From the cell containing the given text, extract its center point as [X, Y] coordinate. 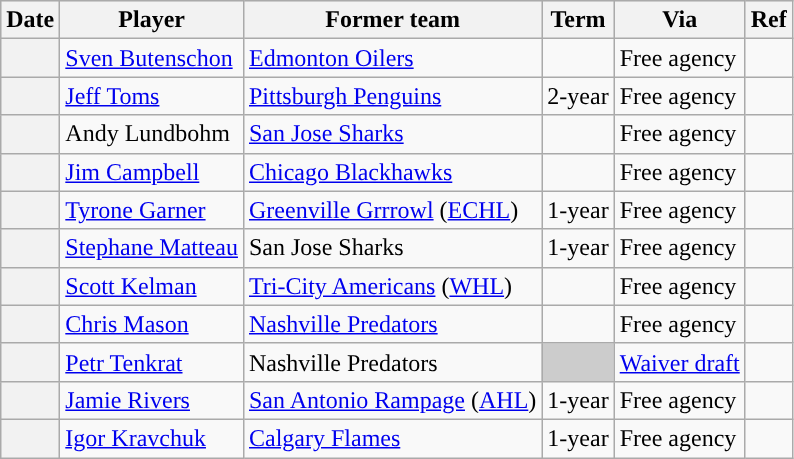
Tri-City Americans (WHL) [392, 286]
2-year [578, 96]
San Antonio Rampage (AHL) [392, 400]
Pittsburgh Penguins [392, 96]
Edmonton Oilers [392, 58]
Jeff Toms [152, 96]
Tyrone Garner [152, 210]
Chris Mason [152, 324]
Chicago Blackhawks [392, 172]
Sven Butenschon [152, 58]
Ref [768, 20]
Petr Tenkrat [152, 362]
Date [30, 20]
Andy Lundbohm [152, 134]
Stephane Matteau [152, 248]
Calgary Flames [392, 438]
Via [680, 20]
Former team [392, 20]
Greenville Grrrowl (ECHL) [392, 210]
Scott Kelman [152, 286]
Term [578, 20]
Waiver draft [680, 362]
Jamie Rivers [152, 400]
Player [152, 20]
Igor Kravchuk [152, 438]
Jim Campbell [152, 172]
